Provide the (X, Y) coordinate of the cell's center where the given text is located.  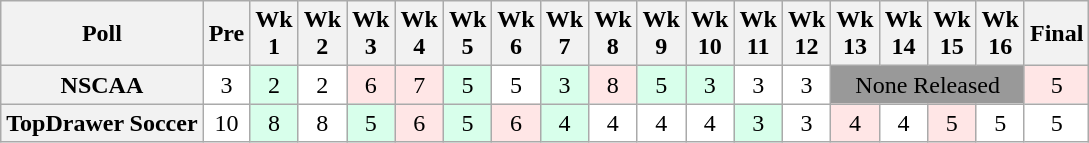
Wk6 (516, 34)
Wk12 (806, 34)
Final (1056, 34)
Wk11 (758, 34)
Wk14 (903, 34)
Wk3 (371, 34)
7 (419, 85)
Wk16 (1000, 34)
None Released (928, 85)
Wk7 (564, 34)
Wk9 (661, 34)
Poll (102, 34)
Pre (226, 34)
10 (226, 123)
Wk5 (467, 34)
Wk8 (613, 34)
Wk4 (419, 34)
Wk2 (322, 34)
Wk1 (274, 34)
Wk13 (855, 34)
TopDrawer Soccer (102, 123)
Wk15 (952, 34)
Wk10 (710, 34)
NSCAA (102, 85)
